Detect which cell encompasses the target text, then output its (x, y) center coordinate. 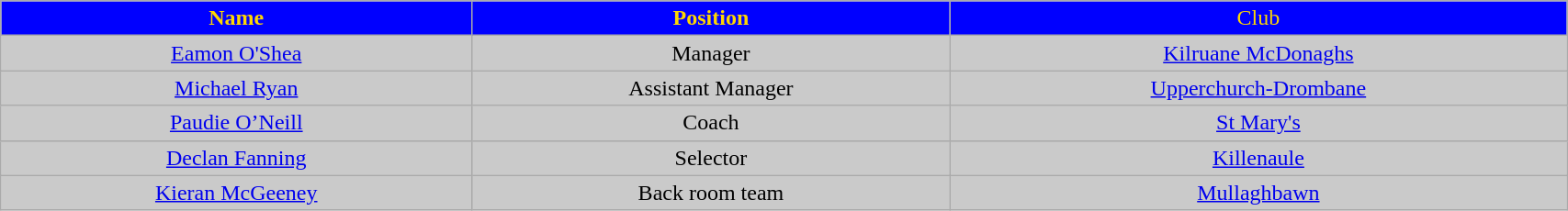
St Mary's (1258, 123)
Upperchurch-Drombane (1258, 88)
Manager (711, 53)
Coach (711, 123)
Club (1258, 18)
Name (237, 18)
Mullaghbawn (1258, 193)
Kilruane McDonaghs (1258, 53)
Position (711, 18)
Michael Ryan (237, 88)
Paudie O’Neill (237, 123)
Selector (711, 158)
Kieran McGeeney (237, 193)
Back room team (711, 193)
Assistant Manager (711, 88)
Killenaule (1258, 158)
Declan Fanning (237, 158)
Eamon O'Shea (237, 53)
